Return the [X, Y] coordinate for the center point of the cell that contains the specified text.  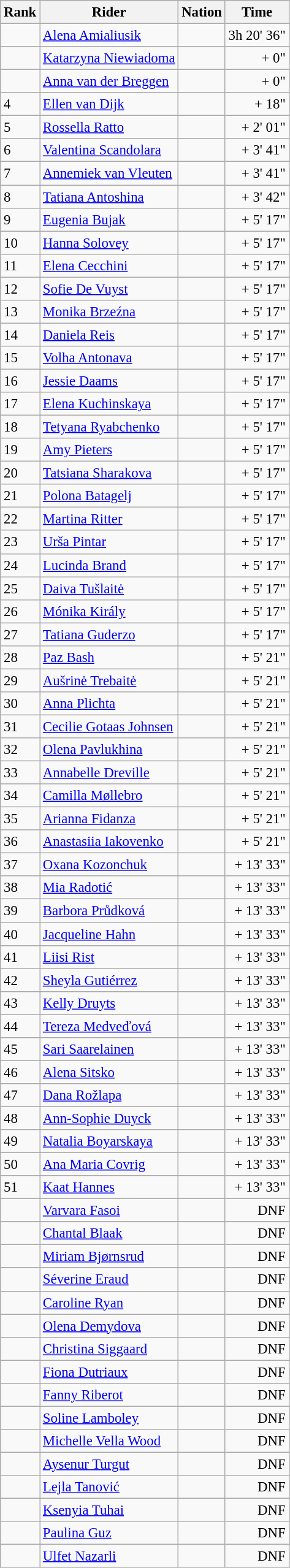
Dana Rožlapa [109, 1095]
+ 2' 01" [257, 127]
43 [20, 1003]
Anna Plichta [109, 704]
6 [20, 150]
Daiva Tušlaitė [109, 588]
Olena Pavlukhina [109, 750]
Martina Ritter [109, 519]
19 [20, 450]
38 [20, 888]
32 [20, 750]
20 [20, 473]
Sari Saarelainen [109, 1049]
Valentina Scandolara [109, 150]
15 [20, 358]
50 [20, 1165]
Urša Pintar [109, 542]
Sofie De Vuyst [109, 289]
46 [20, 1072]
11 [20, 265]
Aysenur Turgut [109, 1464]
Ann-Sophie Duyck [109, 1118]
Amy Pieters [109, 450]
Sheyla Gutiérrez [109, 980]
29 [20, 680]
18 [20, 427]
27 [20, 634]
Elena Cecchini [109, 265]
30 [20, 704]
Kaat Hannes [109, 1187]
44 [20, 1026]
Michelle Vella Wood [109, 1441]
16 [20, 381]
Monika Brzeźna [109, 312]
10 [20, 243]
Liisi Rist [109, 957]
Lucinda Brand [109, 565]
39 [20, 911]
Paulina Guz [109, 1533]
36 [20, 842]
40 [20, 934]
Barbora Průdková [109, 911]
Mia Radotić [109, 888]
37 [20, 865]
Tatsiana Sharakova [109, 473]
Oxana Kozonchuk [109, 865]
12 [20, 289]
Annemiek van Vleuten [109, 173]
25 [20, 588]
Eugenia Bujak [109, 219]
Tereza Medveďová [109, 1026]
Jacqueline Hahn [109, 934]
Natalia Boyarskaya [109, 1141]
Chantal Blaak [109, 1233]
Jessie Daams [109, 381]
Aušrinė Trebaitė [109, 680]
Soline Lamboley [109, 1418]
24 [20, 565]
45 [20, 1049]
Miriam Bjørnsrud [109, 1257]
Ana Maria Covrig [109, 1165]
Elena Kuchinskaya [109, 404]
49 [20, 1141]
Olena Demydova [109, 1326]
Polona Batagelj [109, 496]
Fanny Riberot [109, 1395]
26 [20, 611]
Tetyana Ryabchenko [109, 427]
48 [20, 1118]
13 [20, 312]
Caroline Ryan [109, 1303]
7 [20, 173]
31 [20, 726]
Volha Antonava [109, 358]
14 [20, 335]
Time [257, 12]
23 [20, 542]
Daniela Reis [109, 335]
Rossella Ratto [109, 127]
Mónika Király [109, 611]
Annabelle Dreville [109, 773]
Tatiana Guderzo [109, 634]
41 [20, 957]
35 [20, 819]
Ulfet Nazarli [109, 1556]
8 [20, 197]
22 [20, 519]
Kelly Druyts [109, 1003]
21 [20, 496]
42 [20, 980]
Varvara Fasoi [109, 1211]
4 [20, 104]
Tatiana Antoshina [109, 197]
5 [20, 127]
17 [20, 404]
Ellen van Dijk [109, 104]
Hanna Solovey [109, 243]
Nation [202, 12]
Arianna Fidanza [109, 819]
47 [20, 1095]
Christina Siggaard [109, 1349]
Camilla Møllebro [109, 796]
Anna van der Breggen [109, 82]
Alena Amialiusik [109, 36]
34 [20, 796]
28 [20, 658]
51 [20, 1187]
Paz Bash [109, 658]
Séverine Eraud [109, 1280]
3h 20' 36" [257, 36]
Lejla Tanović [109, 1487]
Fiona Dutriaux [109, 1372]
+ 3' 42" [257, 197]
Ksenyia Tuhai [109, 1510]
Alena Sitsko [109, 1072]
33 [20, 773]
Rider [109, 12]
Cecilie Gotaas Johnsen [109, 726]
Rank [20, 12]
Anastasiia Iakovenko [109, 842]
+ 18" [257, 104]
9 [20, 219]
Katarzyna Niewiadoma [109, 58]
